Detect which cell encompasses the target text, then output its [X, Y] center coordinate. 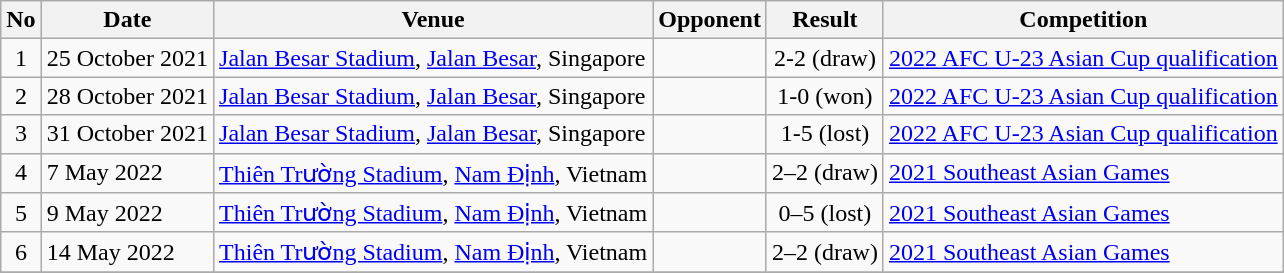
Date [127, 20]
9 May 2022 [127, 213]
1-0 (won) [824, 96]
5 [21, 213]
4 [21, 173]
3 [21, 134]
6 [21, 252]
Venue [434, 20]
14 May 2022 [127, 252]
Competition [1083, 20]
1-5 (lost) [824, 134]
Result [824, 20]
2 [21, 96]
Opponent [710, 20]
7 May 2022 [127, 173]
31 October 2021 [127, 134]
2-2 (draw) [824, 58]
0–5 (lost) [824, 213]
1 [21, 58]
25 October 2021 [127, 58]
28 October 2021 [127, 96]
No [21, 20]
